Capture the cell that displays the provided text and extract its [X, Y] central coordinate. 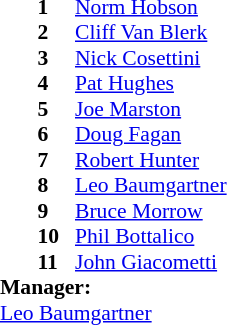
9 [57, 211]
Cliff Van Blerk [151, 33]
3 [57, 58]
Robert Hunter [151, 160]
5 [57, 109]
Pat Hughes [151, 83]
8 [57, 185]
Phil Bottalico [151, 237]
7 [57, 160]
11 [57, 262]
4 [57, 83]
John Giacometti [151, 262]
2 [57, 33]
Manager: [114, 287]
Leo Baumgartner [151, 185]
Nick Cosettini [151, 58]
Joe Marston [151, 109]
10 [57, 237]
Doug Fagan [151, 135]
6 [57, 135]
Bruce Morrow [151, 211]
